Detect which cell encompasses the target text, then output its (X, Y) center coordinate. 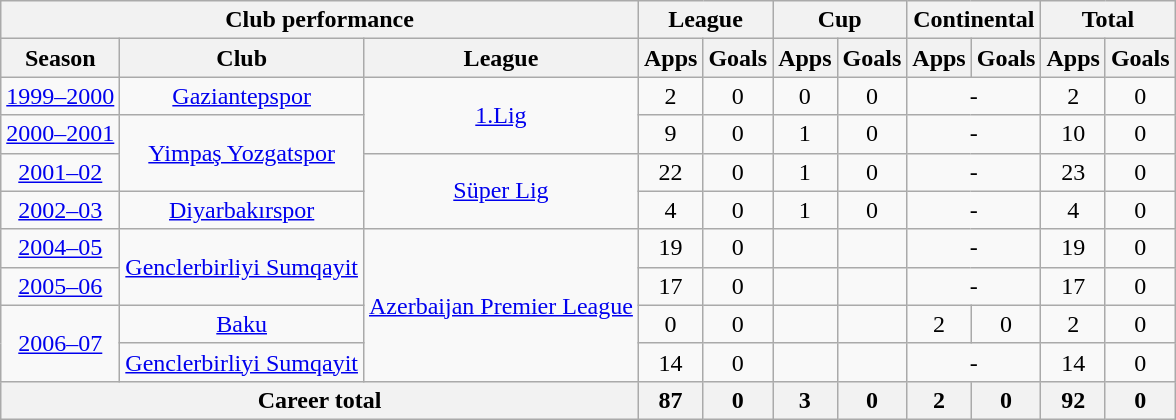
Continental (974, 20)
1.Lig (500, 115)
Club (242, 58)
Career total (320, 400)
Cup (840, 20)
2006–07 (60, 343)
3 (805, 400)
Süper Lig (500, 191)
10 (1073, 134)
92 (1073, 400)
Diyarbakırspor (242, 210)
2000–2001 (60, 134)
2005–06 (60, 286)
87 (670, 400)
22 (670, 172)
9 (670, 134)
Baku (242, 324)
Azerbaijan Premier League (500, 305)
1999–2000 (60, 96)
Yimpaş Yozgatspor (242, 153)
2002–03 (60, 210)
Gaziantepspor (242, 96)
Club performance (320, 20)
2001–02 (60, 172)
23 (1073, 172)
Season (60, 58)
2004–05 (60, 248)
Total (1108, 20)
